For the text-containing cell, return its midpoint in (x, y) coordinate format. 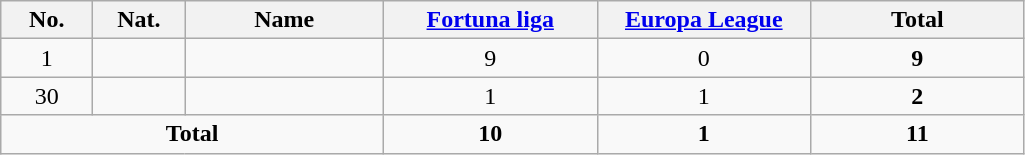
No. (47, 20)
Fortuna liga (490, 20)
Europa League (704, 20)
10 (490, 134)
30 (47, 96)
2 (918, 96)
0 (704, 58)
Nat. (139, 20)
Name (284, 20)
11 (918, 134)
